Return the (x, y) coordinate for the center point of the cell that contains the specified text.  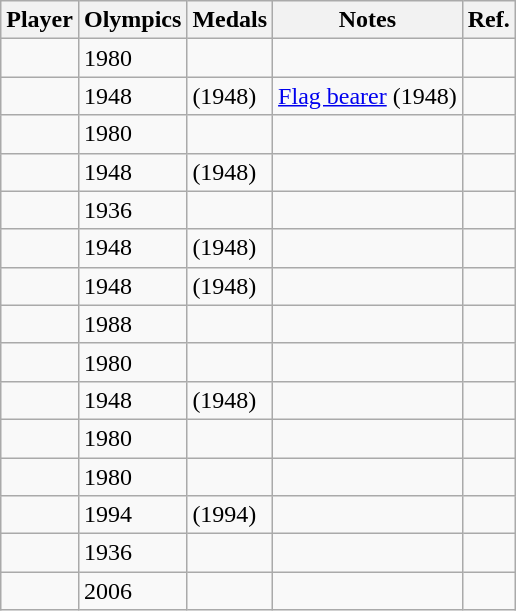
(1994) (230, 515)
Ref. (488, 20)
Olympics (132, 20)
1994 (132, 515)
Medals (230, 20)
Flag bearer (1948) (368, 96)
Notes (368, 20)
1988 (132, 324)
2006 (132, 591)
Player (40, 20)
